Scan for the cell matching the given text and deliver its (X, Y) coordinate at center. 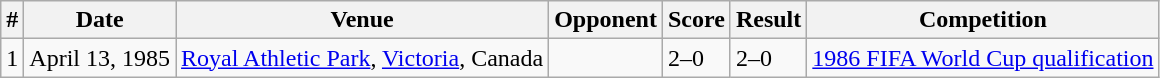
# (12, 20)
1986 FIFA World Cup qualification (983, 58)
April 13, 1985 (100, 58)
Royal Athletic Park, Victoria, Canada (362, 58)
Competition (983, 20)
Venue (362, 20)
Score (696, 20)
Date (100, 20)
Opponent (606, 20)
Result (768, 20)
1 (12, 58)
